Search for the cell housing the specified text and yield its [x, y] center coordinate. 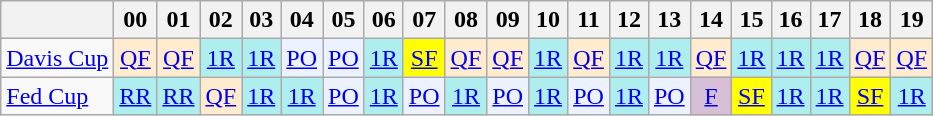
14 [711, 20]
11 [589, 20]
15 [752, 20]
08 [466, 20]
00 [136, 20]
03 [262, 20]
17 [830, 20]
07 [424, 20]
16 [790, 20]
10 [548, 20]
09 [508, 20]
05 [344, 20]
19 [912, 20]
F [711, 96]
06 [384, 20]
18 [870, 20]
13 [669, 20]
02 [221, 20]
Fed Cup [58, 96]
Davis Cup [58, 58]
01 [178, 20]
04 [302, 20]
12 [628, 20]
